Return the [x, y] coordinate for the center point of the cell that contains the specified text.  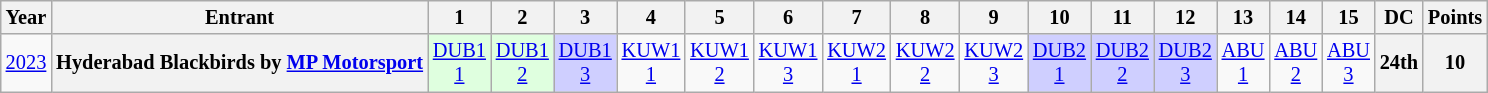
ABU1 [1244, 63]
DUB13 [586, 63]
KUW23 [994, 63]
8 [926, 17]
15 [1348, 17]
DUB12 [522, 63]
ABU2 [1296, 63]
KUW22 [926, 63]
3 [586, 17]
KUW13 [788, 63]
6 [788, 17]
Hyderabad Blackbirds by MP Motorsport [240, 63]
4 [652, 17]
DUB23 [1186, 63]
KUW11 [652, 63]
9 [994, 17]
14 [1296, 17]
Points [1455, 17]
7 [856, 17]
12 [1186, 17]
11 [1122, 17]
KUW21 [856, 63]
DC [1399, 17]
DUB21 [1060, 63]
24th [1399, 63]
13 [1244, 17]
DUB11 [460, 63]
DUB22 [1122, 63]
KUW12 [720, 63]
2023 [26, 63]
5 [720, 17]
ABU3 [1348, 63]
Year [26, 17]
2 [522, 17]
Entrant [240, 17]
1 [460, 17]
